Search for the cell housing the specified text and yield its (x, y) center coordinate. 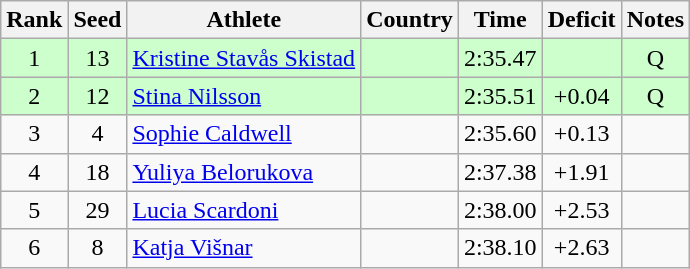
18 (98, 172)
+2.63 (582, 248)
2:38.00 (500, 210)
Seed (98, 20)
+1.91 (582, 172)
2:37.38 (500, 172)
+0.13 (582, 134)
8 (98, 248)
2:35.60 (500, 134)
Stina Nilsson (244, 96)
Deficit (582, 20)
Notes (655, 20)
+0.04 (582, 96)
12 (98, 96)
2 (34, 96)
2:35.51 (500, 96)
Sophie Caldwell (244, 134)
Lucia Scardoni (244, 210)
29 (98, 210)
6 (34, 248)
13 (98, 58)
+2.53 (582, 210)
Country (410, 20)
Athlete (244, 20)
1 (34, 58)
5 (34, 210)
2:35.47 (500, 58)
Katja Višnar (244, 248)
Kristine Stavås Skistad (244, 58)
2:38.10 (500, 248)
Yuliya Belorukova (244, 172)
Time (500, 20)
Rank (34, 20)
3 (34, 134)
